Scan for the cell matching the given text and deliver its (x, y) coordinate at center. 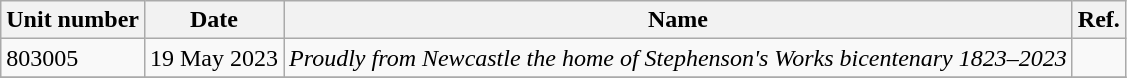
Date (214, 20)
Ref. (1098, 20)
Name (678, 20)
803005 (73, 58)
Proudly from Newcastle the home of Stephenson's Works bicentenary 1823–2023 (678, 58)
Unit number (73, 20)
19 May 2023 (214, 58)
